Capture the cell that displays the provided text and extract its [X, Y] central coordinate. 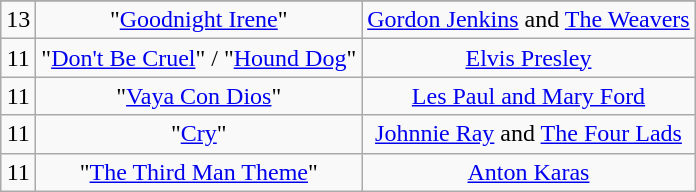
Les Paul and Mary Ford [529, 96]
Gordon Jenkins and The Weavers [529, 20]
13 [18, 20]
Anton Karas [529, 172]
Johnnie Ray and The Four Lads [529, 134]
Elvis Presley [529, 58]
"The Third Man Theme" [199, 172]
"Cry" [199, 134]
"Don't Be Cruel" / "Hound Dog" [199, 58]
"Vaya Con Dios" [199, 96]
"Goodnight Irene" [199, 20]
